Capture the cell that displays the provided text and extract its (x, y) central coordinate. 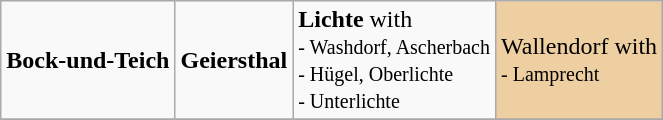
Lichte with- Washdorf, Ascherbach- Hügel, Oberlichte- Unterlichte (394, 60)
Bock-und-Teich (88, 60)
Wallendorf with - Lamprecht (580, 60)
Geiersthal (234, 60)
